Output the (X, Y) coordinate of the center of the cell containing the given text.  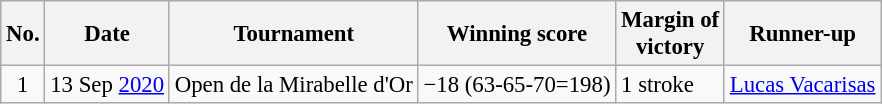
No. (23, 34)
1 stroke (670, 85)
Tournament (294, 34)
1 (23, 85)
Open de la Mirabelle d'Or (294, 85)
−18 (63-65-70=198) (517, 85)
Margin ofvictory (670, 34)
13 Sep 2020 (107, 85)
Lucas Vacarisas (802, 85)
Runner-up (802, 34)
Winning score (517, 34)
Date (107, 34)
